Identify which cell holds the provided text, then report its (X, Y) central coordinate. 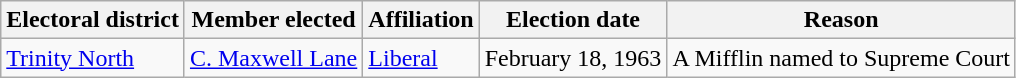
C. Maxwell Lane (273, 58)
Affiliation (421, 20)
Reason (842, 20)
Electoral district (93, 20)
February 18, 1963 (573, 58)
Election date (573, 20)
Trinity North (93, 58)
Member elected (273, 20)
A Mifflin named to Supreme Court (842, 58)
Liberal (421, 58)
